Return (X, Y) of the center of cell containing provided text 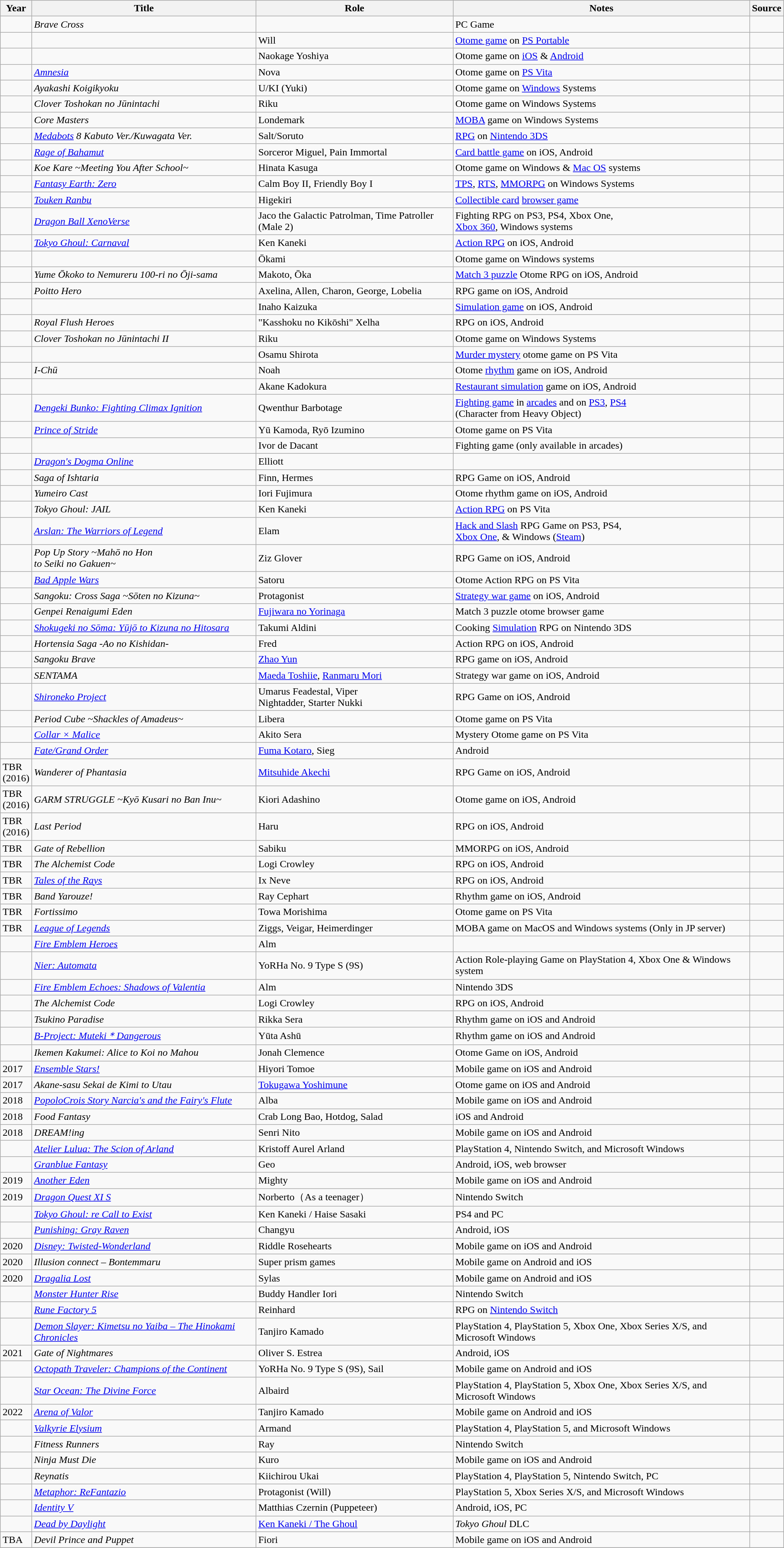
Osamu Shirota (354, 354)
PlayStation 4, Nintendo Switch, and Microsoft Windows (601, 1148)
MMORPG on iOS, Android (601, 848)
Naokage Yoshiya (354, 56)
Elam (354, 531)
Kristoff Aurel Arland (354, 1148)
YoRHa No. 9 Type S (9S) (354, 965)
Towa Morishima (354, 912)
Hack and Slash RPG Game on PS3, PS4, Xbox One, & Windows (Steam) (601, 531)
Hortensia Saga -Ao no Kishidan- (144, 643)
Android (601, 750)
Libera (354, 718)
Bad Apple Wars (144, 580)
Arena of Valor (144, 1412)
Clover Toshokan no Jūnintachi (144, 104)
Otome game on PS Portable (601, 40)
Satoru (354, 580)
Super prism games (354, 1262)
SENTAMA (144, 675)
Hinata Kasuga (354, 168)
Tokyo Ghoul DLC (601, 1524)
Axelina, Allen, Charon, George, Lobelia (354, 291)
Fred (354, 643)
Collectible card browser game (601, 200)
Disney: Twisted-Wonderland (144, 1246)
Devil Prince and Puppet (144, 1540)
PopoloCrois Story Narcia's and the Fairy's Flute (144, 1101)
Shironeko Project (144, 697)
Dragon Ball XenoVerse (144, 221)
Ken Kaneki / The Ghoul (354, 1524)
Yū Kamoda, Ryō Izumino (354, 429)
PS4 and PC (601, 1214)
"Kasshoku no Kikōshi" Xelha (354, 323)
Higekiri (354, 200)
Food Fantasy (144, 1116)
Otome Game on iOS, Android (601, 1053)
Otome game on Windows & Mac OS systems (601, 168)
Fate/Grand Order (144, 750)
Fuma Kotaro, Sieg (354, 750)
GARM STRUGGLE ~Kyō Kusari no Ban Inu~ (144, 799)
Koe Kare ~Meeting You After School~ (144, 168)
Londemark (354, 120)
MOBA game on Windows Systems (601, 120)
Crab Long Bao, Hotdog, Salad (354, 1116)
Pop Up Story ~Mahō no Honto Seiki no Gakuen~ (144, 558)
Otome game on iOS & Android (601, 56)
Action RPG on PS Vita (601, 509)
Fire Emblem Echoes: Shadows of Valentia (144, 987)
Hiyori Tomoe (354, 1069)
Dragon's Dogma Online (144, 461)
Protagonist (Will) (354, 1492)
Rage of Bahamut (144, 152)
Fantasy Earth: Zero (144, 183)
Touken Ranbu (144, 200)
Dragon Quest XI S (144, 1197)
Protagonist (354, 596)
Iori Fujimura (354, 494)
Nova (354, 72)
Akito Sera (354, 734)
Ayakashi Koigikyoku (144, 88)
Dead by Daylight (144, 1524)
DREAM!ing (144, 1132)
Cooking Simulation RPG on Nintendo 3DS (601, 628)
Ōkami (354, 259)
Band Yarouze! (144, 896)
Albaird (354, 1391)
Star Ocean: The Divine Force (144, 1391)
Fitness Runners (144, 1444)
RPG on Nintendo 3DS (601, 136)
Fiori (354, 1540)
B-Project: Muteki＊Dangerous (144, 1036)
2022 (16, 1412)
Fujiwara no Yorinaga (354, 612)
Restaurant simulation game on iOS, Android (601, 386)
Prince of Stride (144, 429)
Kiichirou Ukai (354, 1476)
PlayStation 4, PlayStation 5, Nintendo Switch, PC (601, 1476)
Dragalia Lost (144, 1278)
Buddy Handler Iori (354, 1294)
Tokyo Ghoul: Carnaval (144, 243)
Armand (354, 1428)
Jaco the Galactic Patrolman, Time Patroller (Male 2) (354, 221)
Kuro (354, 1460)
Ziggs, Veigar, Heimerdinger (354, 928)
YoRHa No. 9 Type S (9S), Sail (354, 1369)
Collar × Malice (144, 734)
Granblue Fantasy (144, 1164)
Changyu (354, 1230)
2021 (16, 1353)
Alba (354, 1101)
Salt/Soruto (354, 136)
Umarus Feadestal, ViperNightadder, Starter Nukki (354, 697)
Akane Kadokura (354, 386)
RPG on Nintendo Switch (601, 1310)
Riddle Rosehearts (354, 1246)
Finn, Hermes (354, 477)
Zhao Yun (354, 659)
Rune Factory 5 (144, 1310)
Mitsuhide Akechi (354, 772)
Amnesia (144, 72)
Matthias Czernin (Puppeteer) (354, 1508)
Genpei Renaigumi Eden (144, 612)
Tales of the Rays (144, 880)
League of Legends (144, 928)
Tokyo Ghoul: JAIL (144, 509)
Saga of Ishtaria (144, 477)
Fire Emblem Heroes (144, 944)
Otome game on iOS, Android (601, 799)
Title (144, 8)
Nintendo 3DS (601, 987)
Mystery Otome game on PS Vita (601, 734)
MOBA game on MacOS and Windows systems (Only in JP server) (601, 928)
Demon Slayer: Kimetsu no Yaiba – The Hinokami Chronicles (144, 1331)
Ensemble Stars! (144, 1069)
Brave Cross (144, 24)
Poitto Hero (144, 291)
Year (16, 8)
Qwenthur Barbotage (354, 408)
TBA (16, 1540)
U/KI (Yuki) (354, 88)
Wanderer of Phantasia (144, 772)
Yumeiro Cast (144, 494)
Tokugawa Yoshimune (354, 1085)
Punishing: Gray Raven (144, 1230)
Medabots 8 Kabuto Ver./Kuwagata Ver. (144, 136)
Reinhard (354, 1310)
Sangoku: Cross Saga ~Sōten no Kizuna~ (144, 596)
Senri Nito (354, 1132)
Elliott (354, 461)
Match 3 puzzle otome browser game (601, 612)
Calm Boy II, Friendly Boy I (354, 183)
TPS, RTS, MMORPG on Windows Systems (601, 183)
Source (766, 8)
Otome game on iOS and Android (601, 1085)
Royal Flush Heroes (144, 323)
Murder mystery otome game on PS Vita (601, 354)
Sylas (354, 1278)
Tsukino Paradise (144, 1019)
Norberto（As a teenager） (354, 1197)
Takumi Aldini (354, 628)
Akane-sasu Sekai de Kimi to Utau (144, 1085)
Haru (354, 827)
Ray Cephart (354, 896)
Match 3 puzzle Otome RPG on iOS, Android (601, 275)
Ix Neve (354, 880)
PC Game (601, 24)
Role (354, 8)
Ken Kaneki / Haise Sasaki (354, 1214)
Action Role-playing Game on PlayStation 4, Xbox One & Windows system (601, 965)
I-Chū (144, 370)
Ray (354, 1444)
Core Masters (144, 120)
Notes (601, 8)
Otome Action RPG on PS Vita (601, 580)
Maeda Toshiie, Ranmaru Mori (354, 675)
Fighting RPG on PS3, PS4, Xbox One,Xbox 360, Windows systems (601, 221)
Kiori Adashino (354, 799)
Fighting game (only available in arcades) (601, 445)
Monster Hunter Rise (144, 1294)
Will (354, 40)
Ziz Glover (354, 558)
Clover Toshokan no Jūnintachi II (144, 339)
Another Eden (144, 1180)
iOS and Android (601, 1116)
Nier: Automata (144, 965)
Rhythm game on iOS, Android (601, 896)
Gate of Rebellion (144, 848)
Metaphor: ReFantazio (144, 1492)
Atelier Lulua: The Scion of Arland (144, 1148)
Rikka Sera (354, 1019)
Inaho Kaizuka (354, 307)
PlayStation 4, PlayStation 5, and Microsoft Windows (601, 1428)
Yume Ōkoko to Nemureru 100-ri no Ōji-sama (144, 275)
Valkyrie Elysium (144, 1428)
Octopath Traveler: Champions of the Continent (144, 1369)
Jonah Clemence (354, 1053)
Simulation game on iOS, Android (601, 307)
Ikemen Kakumei: Alice to Koi no Mahou (144, 1053)
Shokugeki no Sōma: Yūjō to Kizuna no Hitosara (144, 628)
Illusion connect – Bontemmaru (144, 1262)
PlayStation 5, Xbox Series X/S, and Microsoft Windows (601, 1492)
Android, iOS, PC (601, 1508)
Last Period (144, 827)
Geo (354, 1164)
Gate of Nightmares (144, 1353)
Fighting game in arcades and on PS3, PS4(Character from Heavy Object) (601, 408)
Tokyo Ghoul: re Call to Exist (144, 1214)
Period Cube ~Shackles of Amadeus~ (144, 718)
Arslan: The Warriors of Legend (144, 531)
Sabiku (354, 848)
Sorceror Miguel, Pain Immortal (354, 152)
Card battle game on iOS, Android (601, 152)
Ivor de Dacant (354, 445)
Makoto, Ōka (354, 275)
Fortissimo (144, 912)
Yūta Ashū (354, 1036)
Mighty (354, 1180)
Oliver S. Estrea (354, 1353)
Dengeki Bunko: Fighting Climax Ignition (144, 408)
Otome game on Windows systems (601, 259)
Sangoku Brave (144, 659)
Android, iOS, web browser (601, 1164)
Noah (354, 370)
Identity V (144, 1508)
Ninja Must Die (144, 1460)
Reynatis (144, 1476)
